Determine the [x, y] coordinate at the center of the cell enclosing the given text.  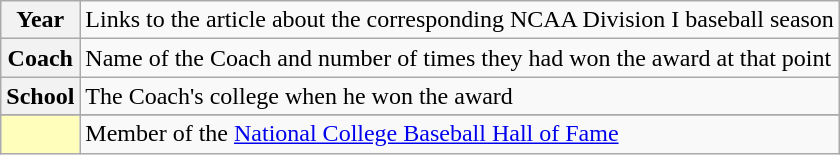
The Coach's college when he won the award [460, 96]
Name of the Coach and number of times they had won the award at that point [460, 58]
Coach [40, 58]
Year [40, 20]
Member of the National College Baseball Hall of Fame [460, 134]
Links to the article about the corresponding NCAA Division I baseball season [460, 20]
School [40, 96]
